From the cell containing the given text, extract its center point as [x, y] coordinate. 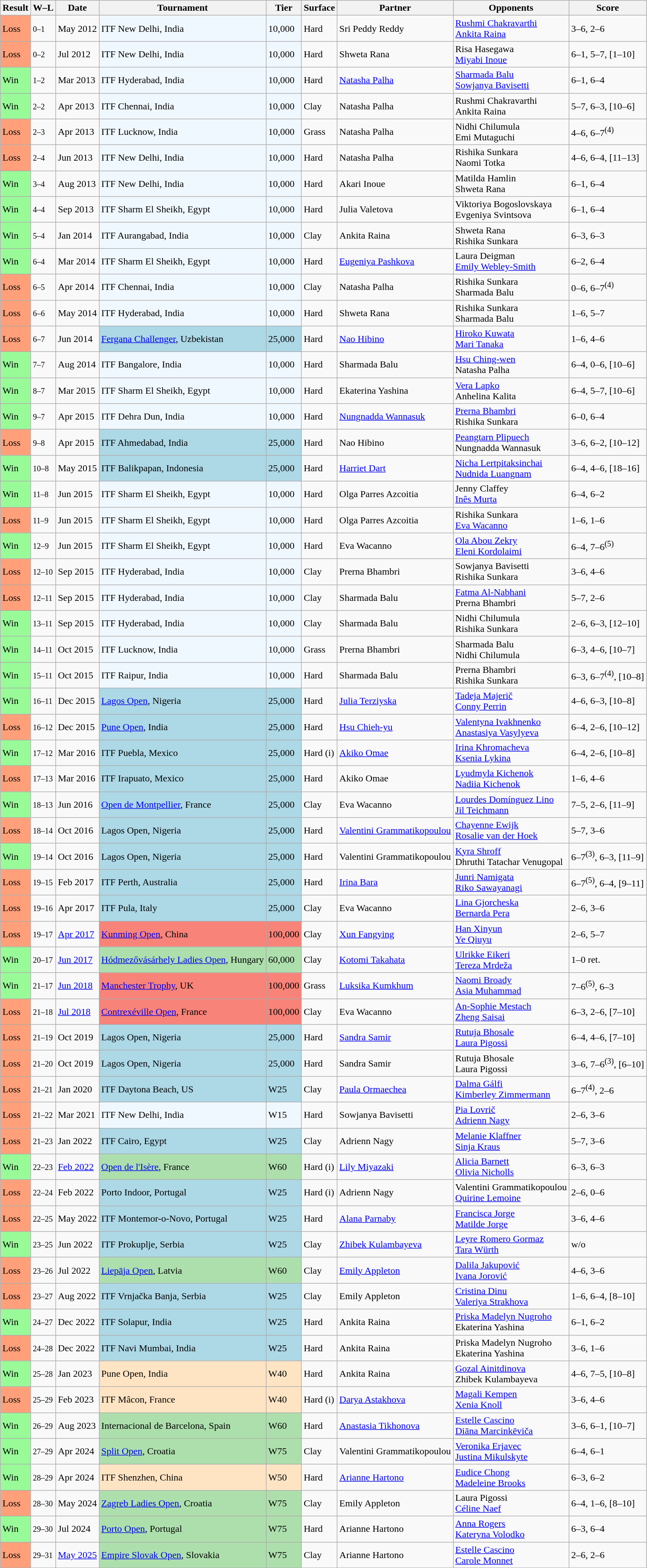
19–16 [43, 908]
ITF Irapuato, Mexico [182, 779]
21–18 [43, 1012]
Irina Bara [395, 882]
5–7, 6–3, [10–6] [608, 106]
ITF Ahmedabad, India [182, 442]
Tadeja Majerič Conny Perrin [511, 701]
Internacional de Barcelona, Spain [182, 1425]
4–6, 6–4, [11–13] [608, 157]
Estelle Cascino Carole Monnet [511, 1555]
ITF Vrnjačka Banja, Serbia [182, 1296]
Sri Peddy Reddy [395, 29]
3–6, 6–1, [10–7] [608, 1425]
5–4 [43, 235]
Ekaterina Yashina [395, 391]
ITF Prokuplje, Serbia [182, 1245]
3–4 [43, 184]
24–27 [43, 1322]
Paula Ormaechea [395, 1089]
15–11 [43, 675]
Rishika Sunkara Eva Wacanno [511, 520]
W50 [284, 1477]
21–22 [43, 1115]
Pia Lovrič Adrienn Nagy [511, 1115]
4–6, 3–6 [608, 1270]
0–2 [43, 54]
Porto Open, Portugal [182, 1529]
Nungnadda Wannasuk [395, 417]
Valentyna Ivakhnenko Anastasiya Vasylyeva [511, 727]
2–2 [43, 106]
Mar 2013 [77, 80]
17–13 [43, 779]
Vera Lapko Anhelina Kalita [511, 391]
17–12 [43, 753]
Xun Fangying [395, 934]
Matilda Hamlin Shweta Rana [511, 184]
6–6 [43, 313]
6–2, 6–4 [608, 261]
Jun 2014 [77, 339]
Manchester Trophy, UK [182, 985]
Naomi Broady Asia Muhammad [511, 985]
Ola Abou Zekry Eleni Kordolaimi [511, 546]
ITF Raipur, India [182, 675]
27–29 [43, 1451]
Tournament [182, 8]
Julia Valetova [395, 209]
Cristina Dinu Valeriya Strakhova [511, 1296]
May 2015 [77, 468]
Nidhi Chilumula Rishika Sunkara [511, 624]
Anna Rogers Kateryna Volodko [511, 1529]
2–6, 2–6 [608, 1555]
w/o [608, 1245]
6–4, 4–6, [18–16] [608, 468]
12–10 [43, 572]
Jul 2012 [77, 54]
6–4, 2–6, [10–12] [608, 727]
Valentini Grammatikopoulou Quirine Lemoine [511, 1193]
Aug 2023 [77, 1425]
1–6, 5–7 [608, 313]
Jun 2022 [77, 1245]
6–7(3), 6–3, [11–9] [608, 857]
6–4 [43, 261]
6–1, 5–7, [1–10] [608, 54]
Fergana Challenger, Uzbekistan [182, 339]
Date [77, 8]
6–4, 1–6, [8–10] [608, 1503]
13–11 [43, 624]
Aug 2022 [77, 1296]
Lina Gjorcheska Bernarda Pera [511, 908]
Dalila Jakupović Ivana Jorović [511, 1270]
Melanie Klaffner Sinja Kraus [511, 1141]
4–6, 6–3, [10–8] [608, 701]
4–4 [43, 209]
Eudice Chong Madeleine Brooks [511, 1477]
Estelle Cascino Diāna Marcinkēviča [511, 1425]
6–4, 0–6, [10–6] [608, 365]
Jun 2018 [77, 985]
Luksika Kumkhum [395, 985]
29–31 [43, 1555]
18–14 [43, 830]
22–24 [43, 1193]
Viktoriya Bogoslovskaya Evgeniya Svintsova [511, 209]
Aug 2014 [77, 365]
Nicha Lertpitaksinchai Nudnida Luangnam [511, 468]
6–3, 6–7(4), [10–8] [608, 675]
Split Open, Croatia [182, 1451]
1–6, 1–6 [608, 520]
Jul 2024 [77, 1529]
6–3, 2–6, [7–10] [608, 1012]
Fatma Al-Nabhani Prerna Bhambri [511, 597]
Jun 2013 [77, 157]
9–8 [43, 442]
6–3, 6–4 [608, 1529]
6–3, 4–6, [10–7] [608, 649]
Magali Kempen Xenia Knoll [511, 1400]
6–7(5), 6–4, [9–11] [608, 882]
ITF Bangalore, India [182, 365]
60,000 [284, 960]
Alicia Barnett Olivia Nicholls [511, 1167]
21–17 [43, 985]
6–7(4), 2–6 [608, 1089]
Junri Namigata Riko Sawayanagi [511, 882]
6–4, 6–2 [608, 494]
ITF Navi Mumbai, India [182, 1348]
ITF Montemor-o-Novo, Portugal [182, 1218]
Hsu Chieh-yu [395, 727]
Lily Miyazaki [395, 1167]
ITF Mâcon, France [182, 1400]
Jun 2017 [77, 960]
W–L [43, 8]
22–25 [43, 1218]
Julia Terziyska [395, 701]
0–1 [43, 29]
21–23 [43, 1141]
11–8 [43, 494]
Apr 2014 [77, 287]
2–4 [43, 157]
6–4, 6–1 [608, 1451]
2–6, 5–7 [608, 934]
ITF Balikpapan, Indonesia [182, 468]
Jan 2014 [77, 235]
6–5 [43, 287]
Anastasia Tikhonova [395, 1425]
Francisca Jorge Matilde Jorge [511, 1218]
Hsu Ching-wen Natasha Palha [511, 365]
5–7, 2–6 [608, 597]
Mar 2015 [77, 391]
Open de Montpellier, France [182, 805]
Laura Pigossi Céline Naef [511, 1503]
Leyre Romero Gormaz Tara Würth [511, 1245]
19–17 [43, 934]
18–13 [43, 805]
12–11 [43, 597]
Han Xinyun Ye Qiuyu [511, 934]
Aug 2013 [77, 184]
16–12 [43, 727]
ITF Pula, Italy [182, 908]
Jun 2016 [77, 805]
Alana Parnaby [395, 1218]
25–28 [43, 1374]
May 2024 [77, 1503]
Shweta Rana Rishika Sunkara [511, 235]
Partner [395, 8]
ITF Solapur, India [182, 1322]
Jenny Claffey Inês Murta [511, 494]
Open de l'Isère, France [182, 1167]
Irina Khromacheva Ksenia Lykina [511, 753]
Empire Slovak Open, Slovakia [182, 1555]
May 2025 [77, 1555]
W15 [284, 1115]
Jan 2020 [77, 1089]
Jan 2023 [77, 1374]
Sowjanya Bavisetti Rishika Sunkara [511, 572]
7–7 [43, 365]
Zhibek Kulambayeva [395, 1245]
4–6, 7–5, [10–8] [608, 1374]
Eugeniya Pashkova [395, 261]
6–1, 6–2 [608, 1322]
Hódmezővásárhely Ladies Open, Hungary [182, 960]
3–6, 1–6 [608, 1348]
Chayenne Ewijk Rosalie van der Hoek [511, 830]
Darya Astakhova [395, 1400]
16–11 [43, 701]
28–29 [43, 1477]
Jan 2022 [77, 1141]
Tier [284, 8]
Nidhi Chilumula Emi Mutaguchi [511, 132]
ITF Cairo, Egypt [182, 1141]
28–30 [43, 1503]
1–2 [43, 80]
Contrexéville Open, France [182, 1012]
May 2012 [77, 29]
6–4, 4–6, [7–10] [608, 1037]
6–0, 6–4 [608, 417]
4–6, 6–7(4) [608, 132]
May 2022 [77, 1218]
9–7 [43, 417]
Sowjanya Bavisetti [395, 1115]
Peangtarn Plipuech Nungnadda Wannasuk [511, 442]
ITF Dehra Dun, India [182, 417]
Lyudmyla Kichenok Nadiia Kichenok [511, 779]
Jul 2018 [77, 1012]
Mar 2014 [77, 261]
ITF Perth, Australia [182, 882]
21–21 [43, 1089]
Risa Hasegawa Miyabi Inoue [511, 54]
Kyra Shroff Dhruthi Tatachar Venugopal [511, 857]
20–17 [43, 960]
1–0 ret. [608, 960]
An-Sophie Mestach Zheng Saisai [511, 1012]
ITF Puebla, Mexico [182, 753]
Liepāja Open, Latvia [182, 1270]
Score [608, 8]
Sharmada Balu Nidhi Chilumula [511, 649]
Harriet Dart [395, 468]
0–6, 6–7(4) [608, 287]
22–23 [43, 1167]
19–14 [43, 857]
3–6, 6–2, [10–12] [608, 442]
Feb 2023 [77, 1400]
Sep 2013 [77, 209]
Rishika Sunkara Naomi Totka [511, 157]
Akari Inoue [395, 184]
2–6, 6–3, [12–10] [608, 624]
25–29 [43, 1400]
6–3, 6–2 [608, 1477]
26–29 [43, 1425]
Ulrikke Eikeri Tereza Mrdeža [511, 960]
2–6, 0–6 [608, 1193]
6–7 [43, 339]
May 2014 [77, 313]
Laura Deigman Emily Webley-Smith [511, 261]
ITF Aurangabad, India [182, 235]
1–6, 6–4, [8–10] [608, 1296]
Kotomi Takahata [395, 960]
Kunming Open, China [182, 934]
ITF Shenzhen, China [182, 1477]
19–15 [43, 882]
24–28 [43, 1348]
21–19 [43, 1037]
Surface [320, 8]
29–30 [43, 1529]
Sharmada Balu Sowjanya Bavisetti [511, 80]
23–25 [43, 1245]
6–4, 7–6(5) [608, 546]
7–5, 2–6, [11–9] [608, 805]
21–20 [43, 1063]
11–9 [43, 520]
Jul 2022 [77, 1270]
10–8 [43, 468]
Veronika Erjavec Justina Mikulskyte [511, 1451]
Gozal Ainitdinova Zhibek Kulambayeva [511, 1374]
Opponents [511, 8]
Result [15, 8]
3–6, 7–6(3), [6–10] [608, 1063]
6–4, 5–7, [10–6] [608, 391]
8–7 [43, 391]
Mar 2021 [77, 1115]
ITF Daytona Beach, US [182, 1089]
6–4, 2–6, [10–8] [608, 753]
Dalma Gálfi Kimberley Zimmermann [511, 1089]
7–6(5), 6–3 [608, 985]
Hiroko Kuwata Mari Tanaka [511, 339]
2–3 [43, 132]
Feb 2017 [77, 882]
Porto Indoor, Portugal [182, 1193]
Zagreb Ladies Open, Croatia [182, 1503]
23–27 [43, 1296]
14–11 [43, 649]
Lourdes Domínguez Lino Jil Teichmann [511, 805]
23–26 [43, 1270]
12–9 [43, 546]
3–6, 2–6 [608, 29]
